Search for the cell housing the specified text and yield its [X, Y] center coordinate. 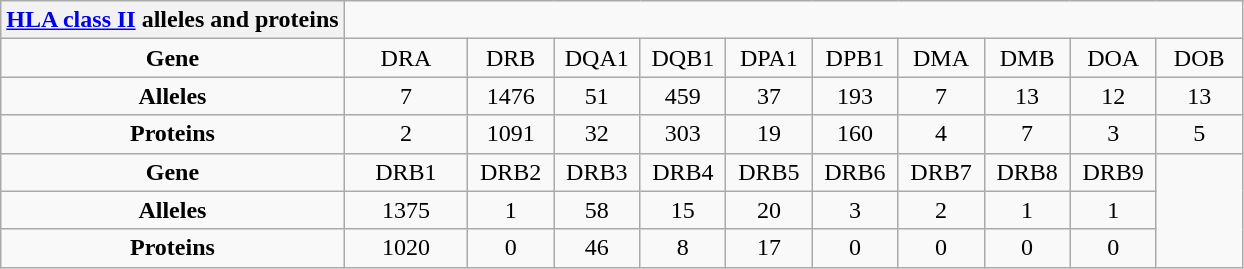
DRB9 [1113, 172]
20 [769, 210]
5 [1199, 134]
DOA [1113, 58]
DPB1 [855, 58]
193 [855, 96]
DRA [406, 58]
17 [769, 248]
DRB1 [406, 172]
DQB1 [683, 58]
DMA [941, 58]
DRB6 [855, 172]
58 [597, 210]
19 [769, 134]
46 [597, 248]
DRB8 [1027, 172]
DQA1 [597, 58]
DRB5 [769, 172]
DRB [511, 58]
303 [683, 134]
1476 [511, 96]
459 [683, 96]
32 [597, 134]
12 [1113, 96]
DRB7 [941, 172]
1020 [406, 248]
160 [855, 134]
8 [683, 248]
4 [941, 134]
DRB4 [683, 172]
HLA class II alleles and proteins [172, 20]
1091 [511, 134]
1375 [406, 210]
37 [769, 96]
15 [683, 210]
DMB [1027, 58]
DOB [1199, 58]
DRB2 [511, 172]
51 [597, 96]
DPA1 [769, 58]
DRB3 [597, 172]
